For the text-containing cell, return its midpoint in (x, y) coordinate format. 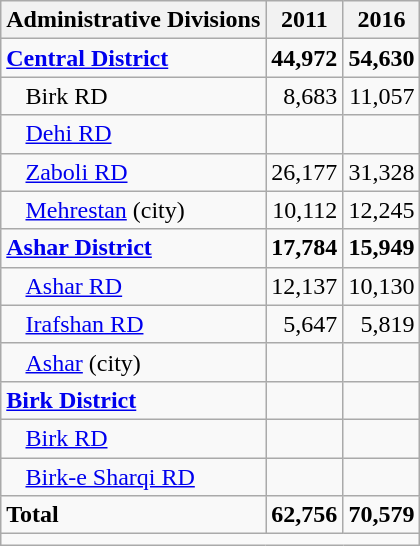
Central District (134, 58)
15,949 (382, 248)
Dehi RD (134, 134)
12,137 (304, 286)
10,112 (304, 210)
Total (134, 515)
70,579 (382, 515)
31,328 (382, 172)
62,756 (304, 515)
Ashar RD (134, 286)
11,057 (382, 96)
26,177 (304, 172)
Birk-e Sharqi RD (134, 477)
Birk District (134, 400)
5,819 (382, 324)
54,630 (382, 58)
44,972 (304, 58)
10,130 (382, 286)
Ashar District (134, 248)
Mehrestan (city) (134, 210)
8,683 (304, 96)
2011 (304, 20)
Ashar (city) (134, 362)
Administrative Divisions (134, 20)
5,647 (304, 324)
Zaboli RD (134, 172)
2016 (382, 20)
Irafshan RD (134, 324)
17,784 (304, 248)
12,245 (382, 210)
